Detect which cell encompasses the target text, then output its [X, Y] center coordinate. 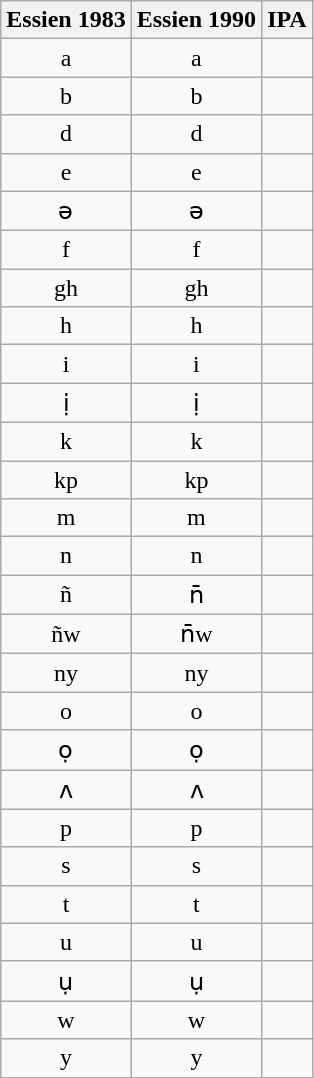
n̄w [196, 634]
Essien 1990 [196, 20]
n̄ [196, 595]
IPA [288, 20]
ñw [66, 634]
ñ [66, 595]
Essien 1983 [66, 20]
